Pinpoint the cell where the given text exists, returning its (x, y) midpoint coordinate. 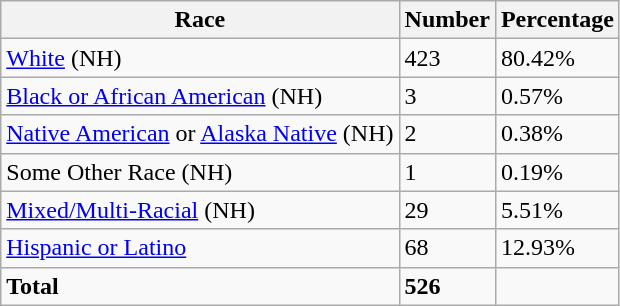
0.57% (557, 96)
1 (447, 172)
Hispanic or Latino (200, 248)
12.93% (557, 248)
0.38% (557, 134)
Percentage (557, 20)
80.42% (557, 58)
0.19% (557, 172)
Black or African American (NH) (200, 96)
2 (447, 134)
Race (200, 20)
Number (447, 20)
Some Other Race (NH) (200, 172)
29 (447, 210)
Native American or Alaska Native (NH) (200, 134)
423 (447, 58)
5.51% (557, 210)
Mixed/Multi-Racial (NH) (200, 210)
526 (447, 286)
3 (447, 96)
68 (447, 248)
Total (200, 286)
White (NH) (200, 58)
